Find where the given text appears and provide that cell's center as [x, y] coordinate. 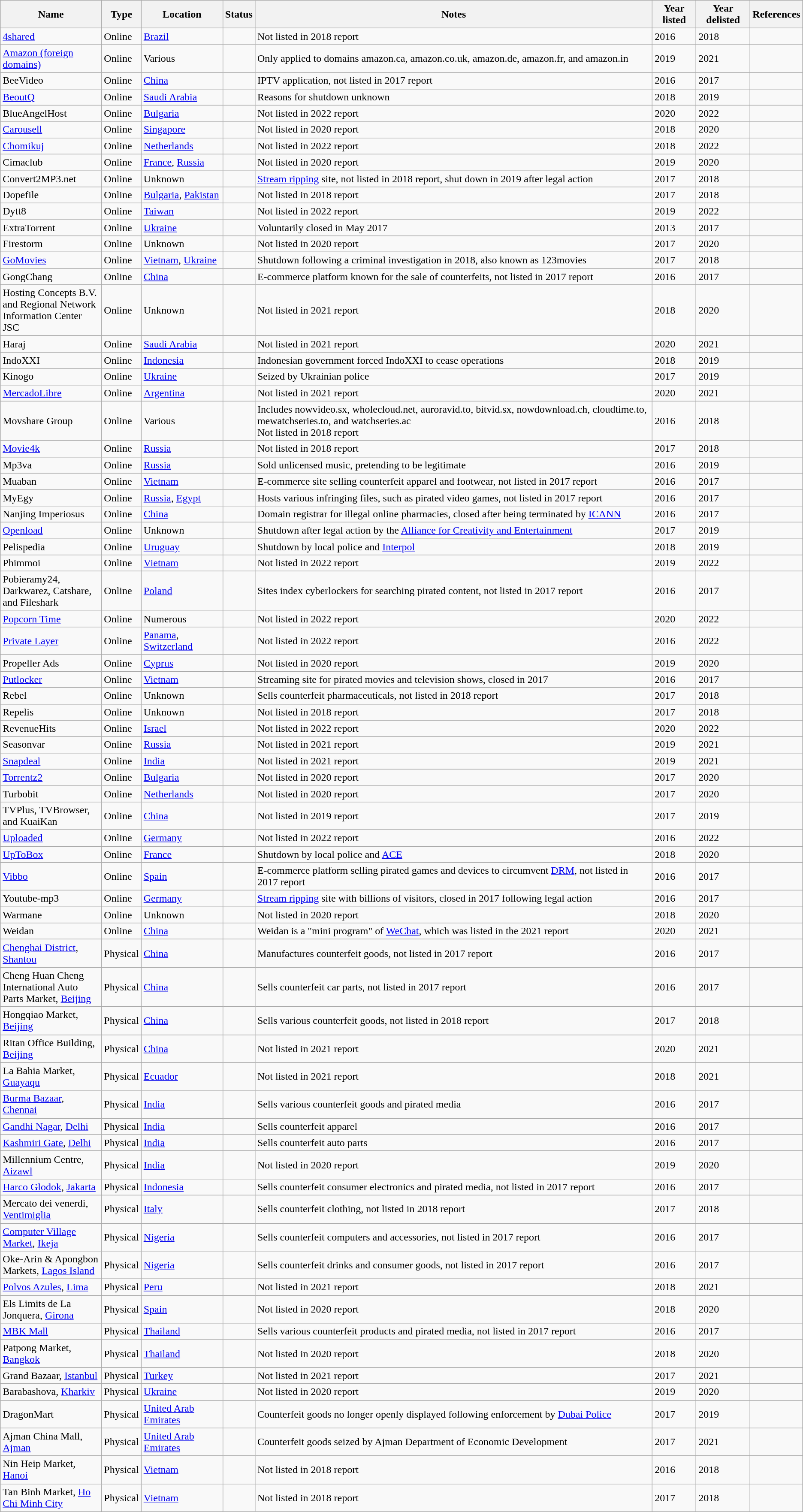
Sells various counterfeit goods, not listed in 2018 report [453, 1021]
Vietnam, Ukraine [182, 260]
Burma Bazaar, Chennai [51, 1104]
MBK Mall [51, 1331]
Polvos Azules, Lima [51, 1287]
Torrentz2 [51, 777]
Taiwan [182, 211]
BeoutQ [51, 97]
La Bahia Market, Guayaqu [51, 1077]
Phimmoi [51, 563]
BeeVideo [51, 81]
Not listed in 2019 report [453, 816]
Dytt8 [51, 211]
ExtraTorrent [51, 228]
2013 [674, 228]
Popcorn Time [51, 619]
Shutdown by local police and Interpol [453, 547]
4shared [51, 36]
Ritan Office Building, Beijing [51, 1048]
Sells counterfeit clothing, not listed in 2018 report [453, 1209]
DragonMart [51, 1414]
Only applied to domains amazon.ca, amazon.co.uk, amazon.de, amazon.fr, and amazon.in [453, 58]
Reasons for shutdown unknown [453, 97]
Status [238, 15]
Sites index cyberlockers for searching pirated content, not listed in 2017 report [453, 591]
Propeller Ads [51, 663]
Shutdown by local police and ACE [453, 854]
Oke-Arin & Apongbon Markets, Lagos Island [51, 1265]
Streaming site for pirated movies and television shows, closed in 2017 [453, 679]
Stream ripping site, not listed in 2018 report, shut down in 2019 after legal action [453, 178]
Sells counterfeit consumer electronics and pirated media, not listed in 2017 report [453, 1187]
Els Limits de La Jonquera, Girona [51, 1309]
Type [121, 15]
Singapore [182, 130]
Year delisted [723, 15]
Cyprus [182, 663]
Patpong Market, Bangkok [51, 1354]
France [182, 854]
Indonesian government forced IndoXXI to cease operations [453, 360]
Chomikuj [51, 146]
Notes [453, 15]
UpToBox [51, 854]
Voluntarily closed in May 2017 [453, 228]
Computer Village Market, Ikeja [51, 1237]
Grand Bazaar, Istanbul [51, 1376]
Chenghai District, Shantou [51, 953]
Sells counterfeit pharmaceuticals, not listed in 2018 report [453, 696]
Cimaclub [51, 162]
Muaban [51, 481]
Hosts various infringing files, such as pirated video games, not listed in 2017 report [453, 498]
Seasonvar [51, 745]
IPTV application, not listed in 2017 report [453, 81]
Stream ripping site with billions of visitors, closed in 2017 following legal action [453, 899]
Uploaded [51, 838]
Turkey [182, 1376]
Peru [182, 1287]
Millennium Centre, Aizawl [51, 1165]
Cheng Huan Cheng International Auto Parts Market, Beijing [51, 987]
Shutdown after legal action by the Alliance for Creativity and Entertainment [453, 530]
Vibbo [51, 877]
Pobieramy24, Darkwarez, Catshare, and Fileshark [51, 591]
RevenueHits [51, 728]
BlueAngelHost [51, 113]
Ajman China Mall, Ajman [51, 1442]
Sells counterfeit car parts, not listed in 2017 report [453, 987]
Location [182, 15]
Repelis [51, 712]
Sells counterfeit apparel [453, 1126]
Year listed [674, 15]
Argentina [182, 393]
Sells counterfeit auto parts [453, 1143]
Convert2MP3.net [51, 178]
Warmane [51, 915]
Sells counterfeit drinks and consumer goods, not listed in 2017 report [453, 1265]
Seized by Ukrainian police [453, 377]
Openload [51, 530]
MercadoLibre [51, 393]
Weidan [51, 931]
TVPlus, TVBrowser, and KuaiKan [51, 816]
IndoXXI [51, 360]
Shutdown following a criminal investigation in 2018, also known as 123movies [453, 260]
Movshare Group [51, 421]
Sold unlicensed music, pretending to be legitimate [453, 465]
Putlocker [51, 679]
Barabashova, Kharkiv [51, 1392]
Nanjing Imperiosus [51, 514]
GongChang [51, 277]
Sells various counterfeit goods and pirated media [453, 1104]
Private Layer [51, 641]
Sells various counterfeit products and pirated media, not listed in 2017 report [453, 1331]
Bulgaria, Pakistan [182, 195]
Brazil [182, 36]
GoMovies [51, 260]
Uruguay [182, 547]
Youtube-mp3 [51, 899]
E-commerce platform known for the sale of counterfeits, not listed in 2017 report [453, 277]
Weidan is a "mini program" of WeChat, which was listed in the 2021 report [453, 931]
Harco Glodok, Jakarta [51, 1187]
Dopefile [51, 195]
Turbobit [51, 794]
Russia, Egypt [182, 498]
Poland [182, 591]
Haraj [51, 344]
Tan Binh Market, Ho Chi Minh City [51, 1498]
Movie4k [51, 449]
France, Russia [182, 162]
Hongqiao Market, Beijing [51, 1021]
Kashmiri Gate, Delhi [51, 1143]
Hosting Concepts B.V. and Regional Network Information Center JSC [51, 311]
Counterfeit goods seized by Ajman Department of Economic Development [453, 1442]
Israel [182, 728]
Name [51, 15]
Nin Heip Market, Hanoi [51, 1470]
Panama, Switzerland [182, 641]
Gandhi Nagar, Delhi [51, 1126]
E-commerce site selling counterfeit apparel and footwear, not listed in 2017 report [453, 481]
Amazon (foreign domains) [51, 58]
Pelispedia [51, 547]
Ecuador [182, 1077]
Counterfeit goods no longer openly displayed following enforcement by Dubai Police [453, 1414]
Mp3va [51, 465]
Rebel [51, 696]
References [776, 15]
MyEgy [51, 498]
Italy [182, 1209]
Carousell [51, 130]
Sells counterfeit computers and accessories, not listed in 2017 report [453, 1237]
Mercato dei venerdi, Ventimiglia [51, 1209]
E-commerce platform selling pirated games and devices to circumvent DRM, not listed in 2017 report [453, 877]
Manufactures counterfeit goods, not listed in 2017 report [453, 953]
Kinogo [51, 377]
Snapdeal [51, 761]
Domain registrar for illegal online pharmacies, closed after being terminated by ICANN [453, 514]
Numerous [182, 619]
Firestorm [51, 244]
